Determine the (x, y) coordinate at the center of the cell enclosing the given text.  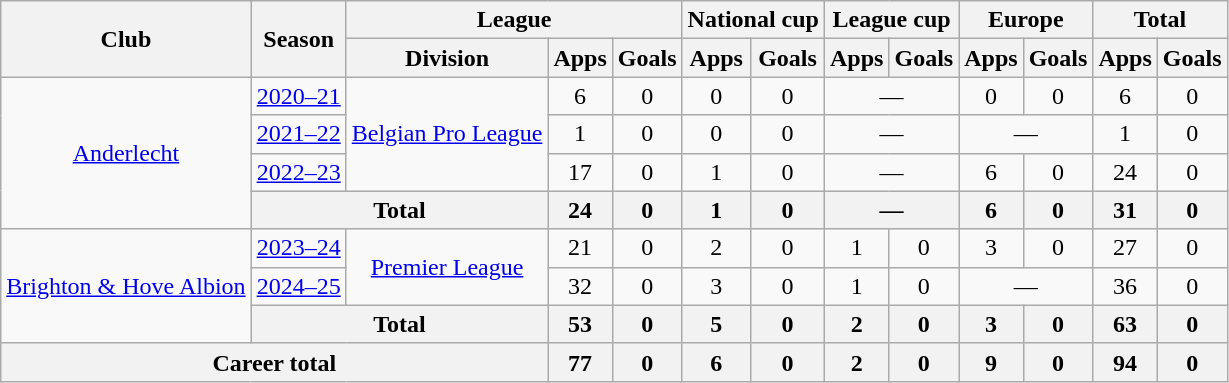
21 (580, 248)
9 (991, 362)
94 (1125, 362)
2021–22 (298, 134)
5 (716, 324)
53 (580, 324)
Career total (274, 362)
36 (1125, 286)
17 (580, 172)
Club (126, 39)
2022–23 (298, 172)
Premier League (447, 267)
Belgian Pro League (447, 134)
Division (447, 58)
32 (580, 286)
2020–21 (298, 96)
Season (298, 39)
League cup (892, 20)
2023–24 (298, 248)
2024–25 (298, 286)
League (514, 20)
31 (1125, 210)
Anderlecht (126, 153)
Europe (1026, 20)
63 (1125, 324)
National cup (753, 20)
77 (580, 362)
Brighton & Hove Albion (126, 286)
27 (1125, 248)
